Scan for the cell matching the given text and deliver its [X, Y] coordinate at center. 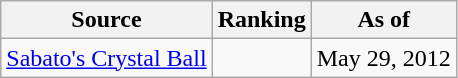
As of [384, 20]
May 29, 2012 [384, 58]
Sabato's Crystal Ball [106, 58]
Ranking [262, 20]
Source [106, 20]
